Return the (X, Y) coordinate for the center point of the cell that contains the specified text.  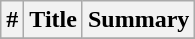
Summary (138, 20)
# (12, 20)
Title (54, 20)
